Return the [x, y] coordinate for the center point of the cell that contains the specified text.  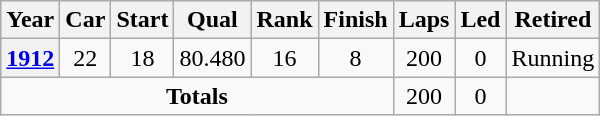
Car [86, 20]
8 [356, 58]
Start [142, 20]
Rank [284, 20]
Year [30, 20]
Running [553, 58]
Totals [197, 96]
18 [142, 58]
Laps [424, 20]
Finish [356, 20]
Led [480, 20]
1912 [30, 58]
Qual [212, 20]
Retired [553, 20]
16 [284, 58]
80.480 [212, 58]
22 [86, 58]
